Find where the given text appears and provide that cell's center as (x, y) coordinate. 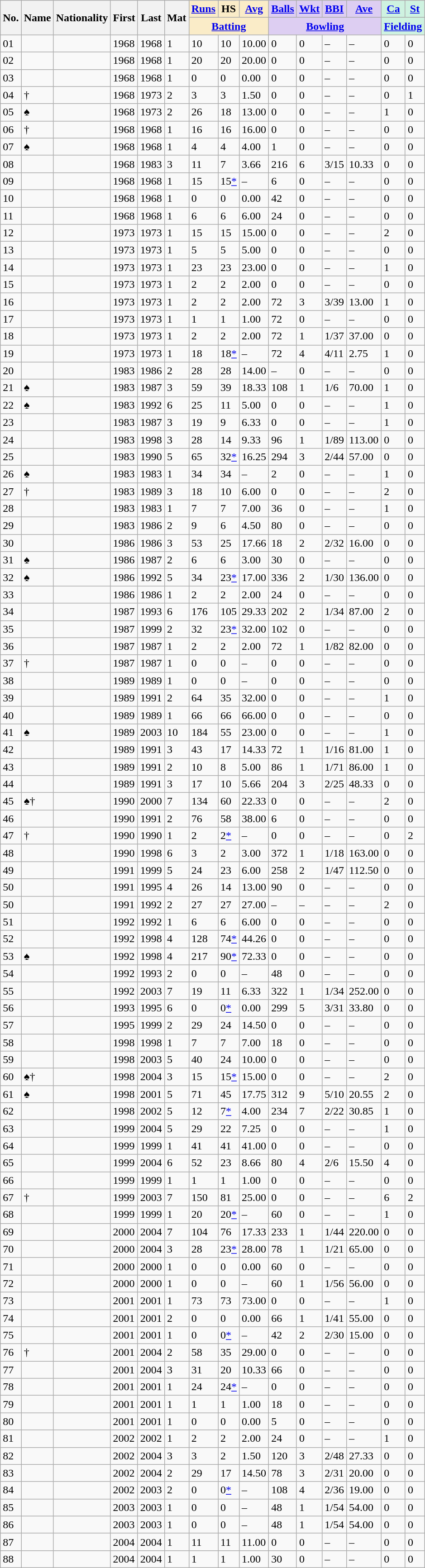
85 (11, 1507)
05 (11, 112)
2/25 (334, 784)
24* (229, 1387)
Avg (254, 9)
27.00 (254, 905)
44 (11, 784)
06 (11, 129)
312 (283, 1094)
25.00 (254, 1197)
75 (11, 1335)
Runs (203, 9)
02 (11, 61)
336 (283, 577)
Bowling (325, 26)
294 (283, 457)
17.75 (254, 1094)
BBI (334, 9)
176 (203, 612)
5.66 (254, 784)
2/48 (334, 1456)
32* (229, 457)
7.25 (254, 1129)
74 (11, 1318)
57 (11, 1025)
86.00 (364, 767)
17.66 (254, 543)
55.00 (364, 1318)
184 (203, 732)
49 (11, 870)
82 (11, 1456)
46 (11, 819)
HS (229, 9)
22.33 (254, 801)
29.00 (254, 1353)
56 (11, 1008)
8 (229, 767)
82.00 (364, 646)
15.50 (364, 1163)
2/36 (334, 1490)
252.00 (364, 991)
1/37 (334, 336)
2/44 (334, 457)
Batting (229, 26)
1/21 (334, 1249)
07 (11, 147)
09 (11, 181)
2/32 (334, 543)
72.33 (254, 956)
104 (203, 1232)
372 (283, 853)
20* (229, 1215)
44.26 (254, 939)
128 (203, 939)
1/47 (334, 870)
3.66 (254, 164)
9.33 (254, 439)
First (124, 18)
113.00 (364, 439)
3/39 (334, 302)
69 (11, 1232)
8.66 (254, 1163)
90* (229, 956)
96 (283, 439)
2.75 (364, 353)
74* (229, 939)
1/82 (334, 646)
84 (11, 1490)
112.50 (364, 870)
Wkt (309, 9)
No. (11, 18)
Balls (283, 9)
13 (11, 250)
120 (283, 1456)
41.00 (254, 1146)
7* (229, 1111)
136.00 (364, 577)
73.00 (254, 1301)
70.00 (364, 388)
216 (283, 164)
322 (283, 991)
Nationality (82, 18)
29.33 (254, 612)
1/41 (334, 1318)
14.33 (254, 749)
62 (11, 1111)
17.33 (254, 1232)
234 (283, 1111)
54 (11, 973)
33 (11, 595)
83 (11, 1473)
38.00 (254, 819)
2* (229, 836)
33.80 (364, 1008)
220.00 (364, 1232)
56.00 (364, 1283)
65.00 (364, 1249)
163.00 (364, 853)
61 (11, 1094)
2/22 (334, 1111)
87.00 (364, 612)
1/16 (334, 749)
79 (11, 1404)
Ave (364, 9)
51 (11, 922)
233 (283, 1232)
70 (11, 1249)
1/89 (334, 439)
204 (283, 784)
77 (11, 1370)
20.55 (364, 1094)
258 (283, 870)
1/30 (334, 577)
88 (11, 1559)
202 (283, 612)
1/56 (334, 1283)
17.00 (254, 577)
21 (11, 388)
5/10 (334, 1094)
18* (229, 353)
105 (229, 612)
81.00 (364, 749)
Name (37, 18)
299 (283, 1008)
1/6 (334, 388)
30.85 (364, 1111)
Ca (394, 9)
11.00 (254, 1542)
3/15 (334, 164)
1/18 (334, 853)
47 (11, 836)
37.00 (364, 336)
1/44 (334, 1232)
48.33 (364, 784)
150 (203, 1197)
4.50 (254, 526)
28.00 (254, 1249)
04 (11, 95)
2/31 (334, 1473)
03 (11, 78)
37 (11, 663)
67 (11, 1197)
87 (11, 1542)
66.00 (254, 715)
St (415, 9)
102 (283, 629)
68 (11, 1215)
2/6 (334, 1163)
4/11 (334, 353)
Fielding (403, 26)
Mat (177, 18)
38 (11, 681)
08 (11, 164)
14.00 (254, 371)
01 (11, 43)
217 (203, 956)
134 (203, 801)
1/71 (334, 767)
Last (151, 18)
63 (11, 1129)
16.25 (254, 457)
57.00 (364, 457)
19.00 (364, 1490)
2/30 (334, 1335)
90 (283, 887)
18.33 (254, 388)
3/31 (334, 1008)
27.33 (364, 1456)
